Scan for the cell matching the given text and deliver its (X, Y) coordinate at center. 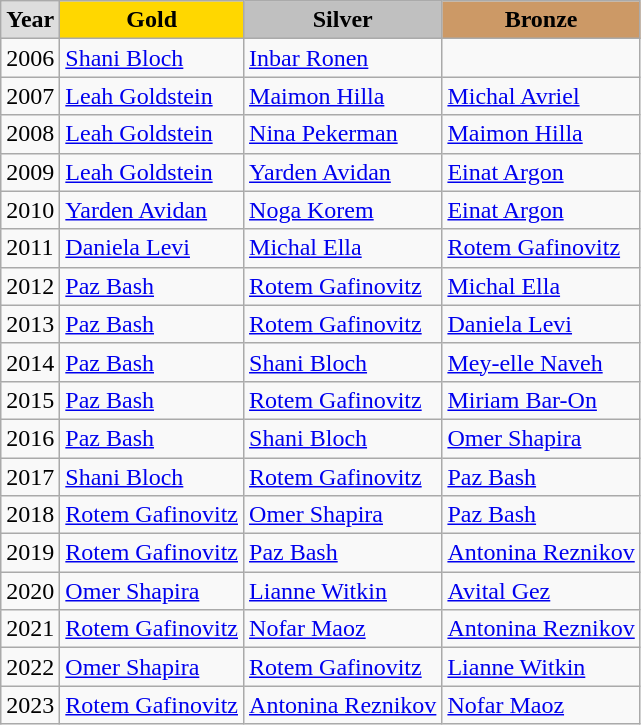
Inbar Ronen (343, 58)
2015 (30, 400)
Mey-elle Naveh (541, 362)
2023 (30, 705)
2012 (30, 286)
Silver (343, 20)
Michal Avriel (541, 96)
Noga Korem (343, 210)
2020 (30, 591)
2017 (30, 477)
2014 (30, 362)
Gold (152, 20)
Miriam Bar-On (541, 400)
2006 (30, 58)
Avital Gez (541, 591)
2018 (30, 515)
2016 (30, 438)
2007 (30, 96)
Year (30, 20)
2011 (30, 248)
2008 (30, 134)
2022 (30, 667)
2019 (30, 553)
Nina Pekerman (343, 134)
2010 (30, 210)
2013 (30, 324)
2021 (30, 629)
Bronze (541, 20)
2009 (30, 172)
